Provide the (X, Y) coordinate of the cell's center where the given text is located.  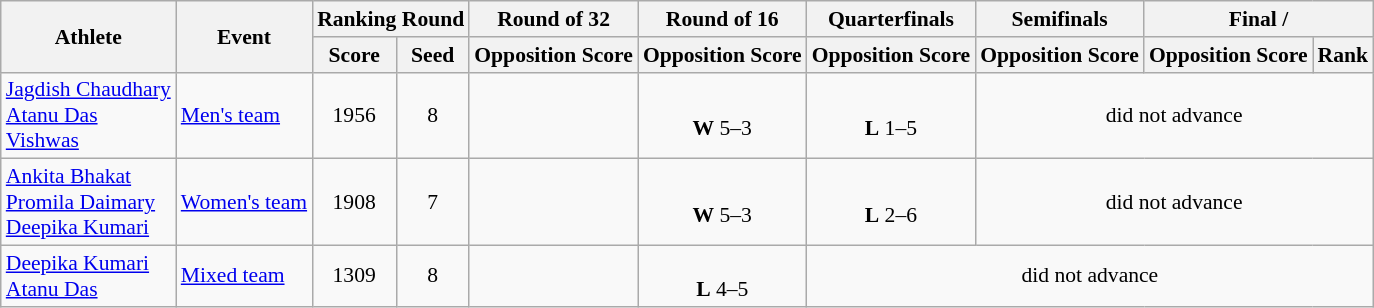
L 2–6 (892, 202)
7 (432, 202)
Quarterfinals (892, 19)
Ankita BhakatPromila DaimaryDeepika Kumari (88, 202)
Seed (432, 55)
Event (244, 36)
Round of 16 (722, 19)
Rank (1344, 55)
Women's team (244, 202)
L 4–5 (722, 276)
Score (354, 55)
Semifinals (1060, 19)
Jagdish ChaudharyAtanu DasVishwas (88, 116)
Athlete (88, 36)
Ranking Round (390, 19)
Mixed team (244, 276)
L 1–5 (892, 116)
1309 (354, 276)
Round of 32 (554, 19)
Deepika KumariAtanu Das (88, 276)
1956 (354, 116)
Men's team (244, 116)
Final / (1258, 19)
1908 (354, 202)
